Output the (X, Y) coordinate of the center of the cell containing the given text.  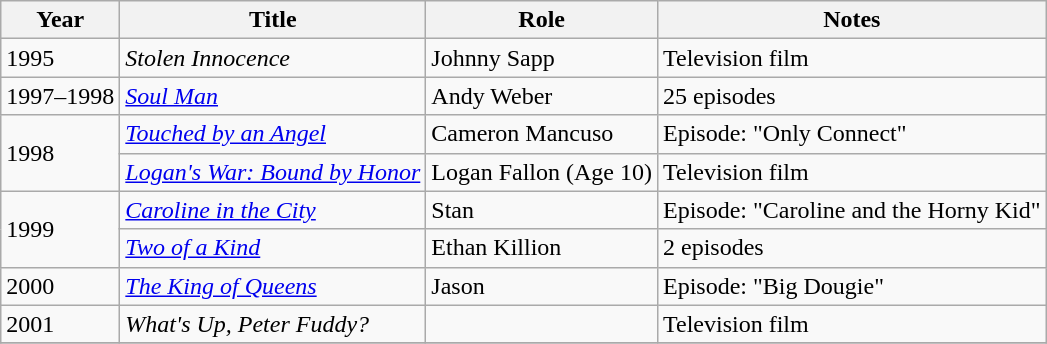
1998 (60, 153)
Title (273, 20)
Touched by an Angel (273, 134)
1999 (60, 229)
What's Up, Peter Fuddy? (273, 324)
Two of a Kind (273, 248)
Logan Fallon (Age 10) (542, 172)
2001 (60, 324)
Notes (852, 20)
Episode: "Caroline and the Horny Kid" (852, 210)
Role (542, 20)
Soul Man (273, 96)
Jason (542, 286)
Episode: "Big Dougie" (852, 286)
Logan's War: Bound by Honor (273, 172)
Stolen Innocence (273, 58)
1995 (60, 58)
25 episodes (852, 96)
Caroline in the City (273, 210)
Ethan Killion (542, 248)
Andy Weber (542, 96)
Cameron Mancuso (542, 134)
1997–1998 (60, 96)
The King of Queens (273, 286)
2 episodes (852, 248)
Episode: "Only Connect" (852, 134)
Stan (542, 210)
2000 (60, 286)
Year (60, 20)
Johnny Sapp (542, 58)
